Return [x, y] of the center of cell containing provided text 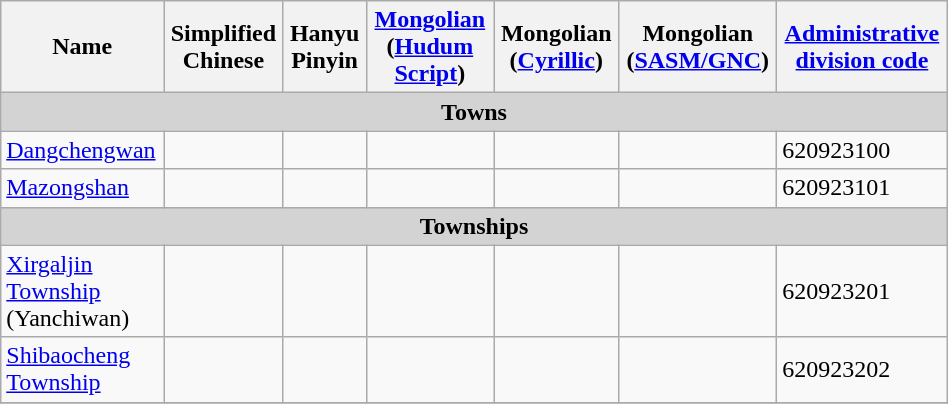
Mazongshan [82, 188]
Simplified Chinese [224, 47]
Hanyu Pinyin [324, 47]
Mongolian (SASM/GNC) [698, 47]
620923101 [862, 188]
620923100 [862, 150]
Administrative division code [862, 47]
Mongolian (Hudum Script) [430, 47]
Dangchengwan [82, 150]
620923202 [862, 370]
Townships [474, 226]
Xirgaljin Township(Yanchiwan) [82, 291]
620923201 [862, 291]
Mongolian (Cyrillic) [556, 47]
Name [82, 47]
Shibaocheng Township [82, 370]
Towns [474, 112]
